Determine the [x, y] coordinate at the center of the cell enclosing the given text.  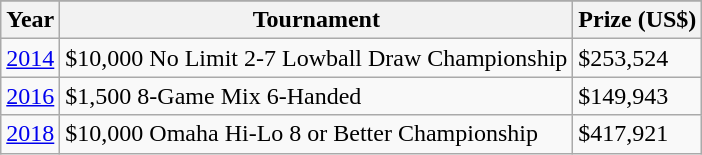
$417,921 [638, 134]
2014 [30, 58]
2016 [30, 96]
$10,000 No Limit 2-7 Lowball Draw Championship [316, 58]
$253,524 [638, 58]
Tournament [316, 20]
$149,943 [638, 96]
Prize (US$) [638, 20]
2018 [30, 134]
Year [30, 20]
$10,000 Omaha Hi-Lo 8 or Better Championship [316, 134]
$1,500 8-Game Mix 6-Handed [316, 96]
